Pinpoint the cell where the given text exists, returning its [x, y] midpoint coordinate. 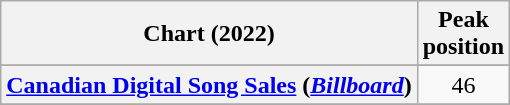
46 [463, 85]
Peakposition [463, 34]
Chart (2022) [209, 34]
Canadian Digital Song Sales (Billboard) [209, 85]
